Determine the [x, y] coordinate at the center of the cell enclosing the given text.  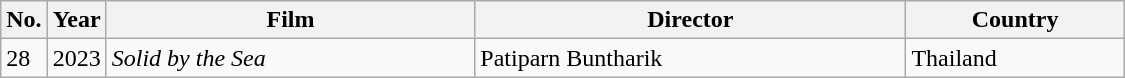
Country [1015, 20]
Film [290, 20]
Thailand [1015, 58]
Year [76, 20]
No. [24, 20]
Solid by the Sea [290, 58]
28 [24, 58]
Director [690, 20]
Patiparn Buntharik [690, 58]
2023 [76, 58]
